Detect which cell encompasses the target text, then output its (x, y) center coordinate. 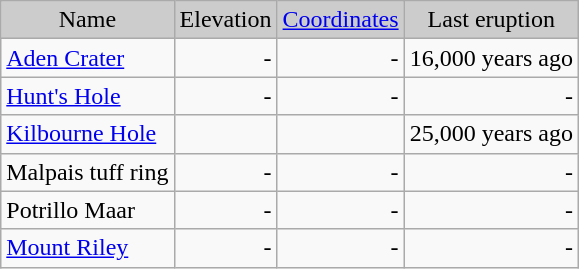
Malpais tuff ring (88, 172)
Potrillo Maar (88, 210)
Mount Riley (88, 248)
Hunt's Hole (88, 96)
25,000 years ago (491, 134)
Kilbourne Hole (88, 134)
Aden Crater (88, 58)
Coordinates (340, 20)
16,000 years ago (491, 58)
Elevation (226, 20)
Name (88, 20)
Last eruption (491, 20)
